Find where the given text appears and provide that cell's center as (X, Y) coordinate. 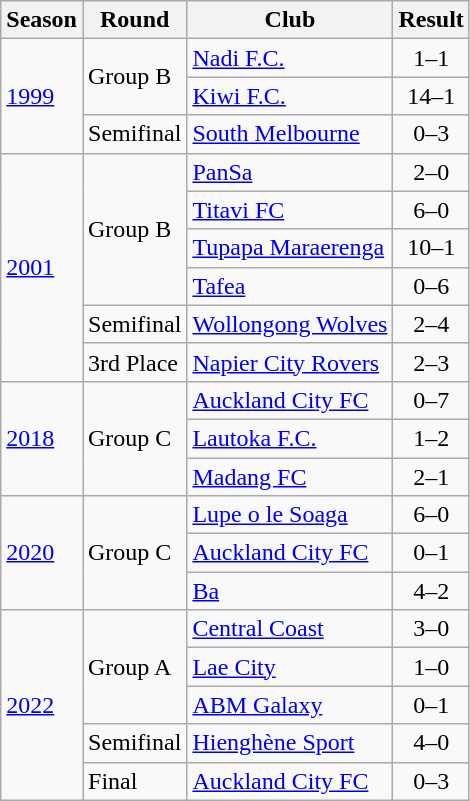
Final (134, 781)
Lae City (290, 667)
3rd Place (134, 362)
Season (42, 20)
Madang FC (290, 477)
Nadi F.C. (290, 58)
Central Coast (290, 629)
1–0 (431, 667)
Napier City Rovers (290, 362)
Tupapa Maraerenga (290, 248)
Result (431, 20)
Kiwi F.C. (290, 96)
0–6 (431, 286)
Hienghène Sport (290, 743)
14–1 (431, 96)
1999 (42, 96)
1–1 (431, 58)
Titavi FC (290, 210)
2022 (42, 705)
2–4 (431, 324)
Tafea (290, 286)
Lupe o le Soaga (290, 515)
Group A (134, 667)
2–1 (431, 477)
1–2 (431, 438)
2–0 (431, 172)
10–1 (431, 248)
2–3 (431, 362)
PanSa (290, 172)
4–2 (431, 591)
4–0 (431, 743)
Round (134, 20)
2020 (42, 553)
Wollongong Wolves (290, 324)
Ba (290, 591)
Club (290, 20)
South Melbourne (290, 134)
0–7 (431, 400)
ABM Galaxy (290, 705)
Lautoka F.C. (290, 438)
3–0 (431, 629)
2018 (42, 438)
2001 (42, 267)
